Pinpoint the cell where the given text exists, returning its [x, y] midpoint coordinate. 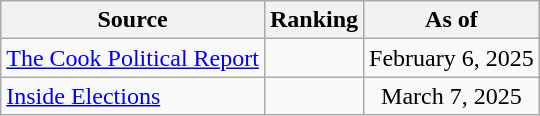
Inside Elections [133, 96]
Ranking [314, 20]
February 6, 2025 [452, 58]
Source [133, 20]
As of [452, 20]
The Cook Political Report [133, 58]
March 7, 2025 [452, 96]
